From the cell containing the given text, extract its center point as (x, y) coordinate. 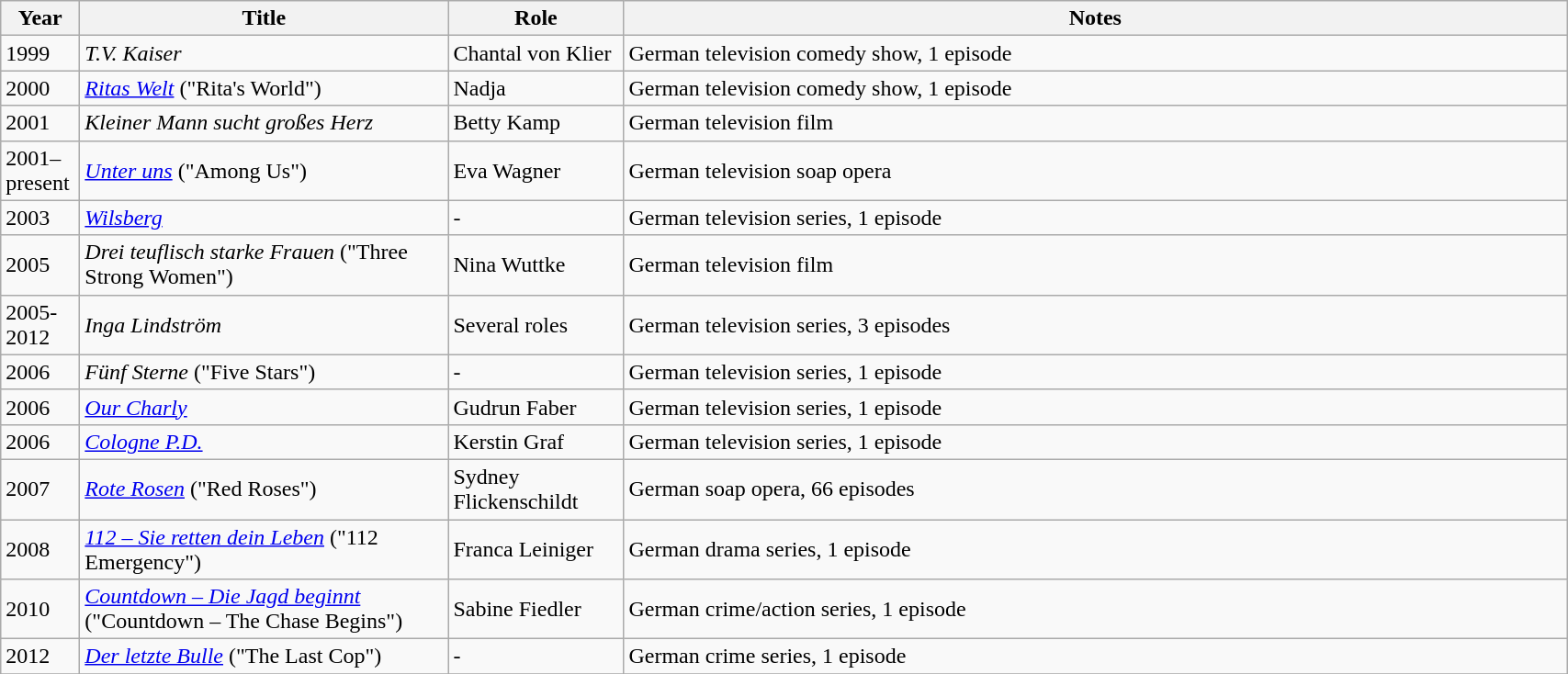
Nina Wuttke (536, 264)
2012 (40, 657)
German crime/action series, 1 episode (1095, 610)
German television soap opera (1095, 171)
Our Charly (265, 407)
German drama series, 1 episode (1095, 549)
Countdown – Die Jagd beginnt ("Countdown – The Chase Begins") (265, 610)
2010 (40, 610)
Sydney Flickenschildt (536, 489)
Cologne P.D. (265, 442)
Several roles (536, 325)
2000 (40, 88)
2003 (40, 218)
Notes (1095, 18)
Franca Leiniger (536, 549)
1999 (40, 53)
2005-2012 (40, 325)
Chantal von Klier (536, 53)
Fünf Sterne ("Five Stars") (265, 372)
Title (265, 18)
T.V. Kaiser (265, 53)
Nadja (536, 88)
Ritas Welt ("Rita's World") (265, 88)
2001–present (40, 171)
Drei teuflisch starke Frauen ("Three Strong Women") (265, 264)
Eva Wagner (536, 171)
Sabine Fiedler (536, 610)
Role (536, 18)
2008 (40, 549)
Rote Rosen ("Red Roses") (265, 489)
Wilsberg (265, 218)
German television series, 3 episodes (1095, 325)
2001 (40, 123)
Betty Kamp (536, 123)
German soap opera, 66 episodes (1095, 489)
112 – Sie retten dein Leben ("112 Emergency") (265, 549)
2005 (40, 264)
Kerstin Graf (536, 442)
Kleiner Mann sucht großes Herz (265, 123)
German crime series, 1 episode (1095, 657)
Inga Lindström (265, 325)
2007 (40, 489)
Unter uns ("Among Us") (265, 171)
Year (40, 18)
Der letzte Bulle ("The Last Cop") (265, 657)
Gudrun Faber (536, 407)
